Detect which cell encompasses the target text, then output its [x, y] center coordinate. 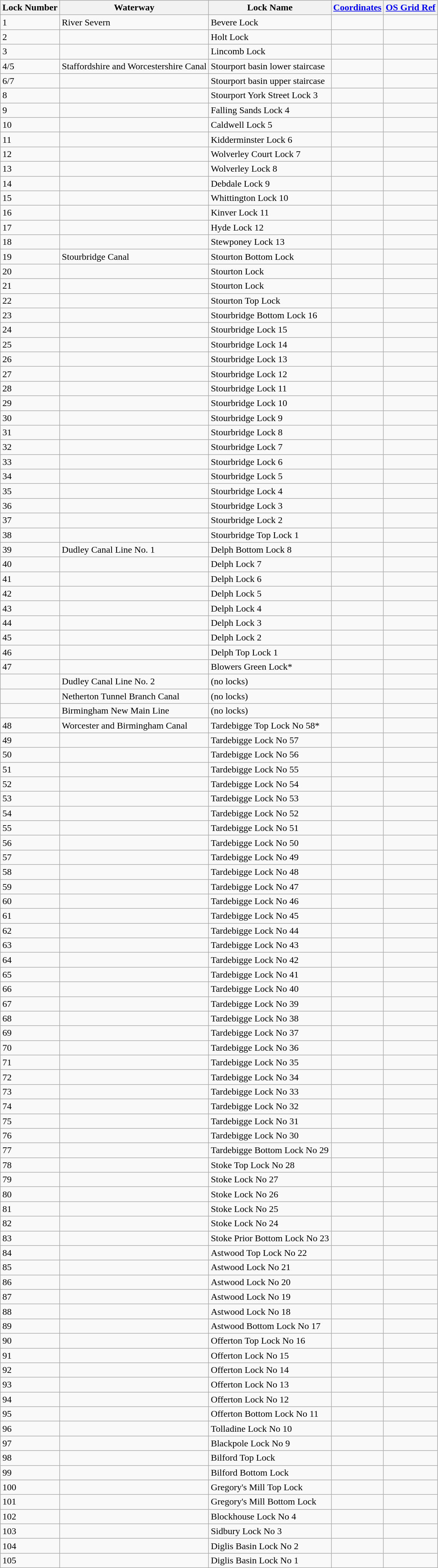
58 [30, 872]
Tardebigge Lock No 55 [270, 769]
Offerton Lock No 13 [270, 1385]
Blockhouse Lock No 4 [270, 1516]
103 [30, 1531]
Stoke Prior Bottom Lock No 23 [270, 1238]
41 [30, 579]
Bevere Lock [270, 22]
Kinver Lock 11 [270, 213]
Stourton Bottom Lock [270, 257]
Tardebigge Lock No 49 [270, 857]
63 [30, 945]
Whittington Lock 10 [270, 198]
85 [30, 1267]
93 [30, 1385]
24 [30, 330]
Tardebigge Bottom Lock No 29 [270, 1150]
78 [30, 1165]
Tardebigge Top Lock No 58* [270, 725]
Stourbridge Top Lock 1 [270, 535]
17 [30, 227]
Tardebigge Lock No 32 [270, 1106]
Tardebigge Lock No 43 [270, 945]
37 [30, 520]
43 [30, 608]
Waterway [134, 8]
79 [30, 1180]
Stoke Lock No 27 [270, 1180]
74 [30, 1106]
40 [30, 564]
Delph Lock 4 [270, 608]
38 [30, 535]
Astwood Lock No 19 [270, 1297]
Bilford Bottom Lock [270, 1473]
Stoke Top Lock No 28 [270, 1165]
Tardebigge Lock No 34 [270, 1077]
Hyde Lock 12 [270, 227]
12 [30, 154]
71 [30, 1062]
9 [30, 110]
Delph Lock 5 [270, 593]
Tardebigge Lock No 40 [270, 989]
31 [30, 433]
83 [30, 1238]
Delph Lock 6 [270, 579]
33 [30, 462]
10 [30, 125]
73 [30, 1092]
Delph Lock 3 [270, 623]
Stourbridge Lock 6 [270, 462]
69 [30, 1033]
Stourbridge Lock 5 [270, 476]
Offerton Lock No 15 [270, 1355]
Astwood Bottom Lock No 17 [270, 1326]
Astwood Lock No 18 [270, 1311]
Tardebigge Lock No 52 [270, 813]
Tardebigge Lock No 50 [270, 843]
Stoke Lock No 24 [270, 1224]
Stourton Top Lock [270, 301]
16 [30, 213]
23 [30, 315]
36 [30, 506]
32 [30, 447]
101 [30, 1502]
Dudley Canal Line No. 1 [134, 550]
94 [30, 1399]
34 [30, 476]
25 [30, 344]
102 [30, 1516]
Lock Name [270, 8]
15 [30, 198]
Stoke Lock No 26 [270, 1194]
River Severn [134, 22]
Debdale Lock 9 [270, 184]
6/7 [30, 81]
48 [30, 725]
105 [30, 1560]
Diglis Basin Lock No 2 [270, 1546]
70 [30, 1048]
96 [30, 1429]
Tardebigge Lock No 39 [270, 1004]
11 [30, 139]
Delph Lock 7 [270, 564]
Delph Bottom Lock 8 [270, 550]
100 [30, 1487]
2 [30, 37]
27 [30, 374]
OS Grid Ref [410, 8]
Tardebigge Lock No 35 [270, 1062]
13 [30, 169]
26 [30, 359]
Stourbridge Lock 4 [270, 491]
46 [30, 652]
51 [30, 769]
52 [30, 784]
4/5 [30, 66]
44 [30, 623]
18 [30, 242]
Kidderminster Lock 6 [270, 139]
81 [30, 1209]
Astwood Lock No 21 [270, 1267]
61 [30, 916]
Tardebigge Lock No 36 [270, 1048]
28 [30, 388]
Wolverley Lock 8 [270, 169]
76 [30, 1136]
Stourport basin lower staircase [270, 66]
Tardebigge Lock No 31 [270, 1121]
Stourbridge Bottom Lock 16 [270, 315]
30 [30, 418]
3 [30, 52]
29 [30, 403]
97 [30, 1443]
Staffordshire and Worcestershire Canal [134, 66]
42 [30, 593]
45 [30, 637]
Stourbridge Lock 10 [270, 403]
77 [30, 1150]
Tardebigge Lock No 46 [270, 901]
Tardebigge Lock No 30 [270, 1136]
104 [30, 1546]
Tardebigge Lock No 53 [270, 799]
Stoke Lock No 25 [270, 1209]
Coordinates [357, 8]
Tardebigge Lock No 41 [270, 975]
98 [30, 1458]
88 [30, 1311]
92 [30, 1370]
1 [30, 22]
75 [30, 1121]
Stourbridge Lock 15 [270, 330]
Offerton Lock No 14 [270, 1370]
89 [30, 1326]
53 [30, 799]
99 [30, 1473]
21 [30, 286]
39 [30, 550]
56 [30, 843]
57 [30, 857]
47 [30, 667]
87 [30, 1297]
Astwood Lock No 20 [270, 1282]
Stourbridge Canal [134, 257]
Offerton Bottom Lock No 11 [270, 1414]
Stourbridge Lock 3 [270, 506]
35 [30, 491]
Stourbridge Lock 7 [270, 447]
Stourbridge Lock 11 [270, 388]
Stourport basin upper staircase [270, 81]
60 [30, 901]
Lock Number [30, 8]
50 [30, 755]
Blackpole Lock No 9 [270, 1443]
Tolladine Lock No 10 [270, 1429]
66 [30, 989]
80 [30, 1194]
Blowers Green Lock* [270, 667]
Stewponey Lock 13 [270, 242]
20 [30, 271]
Stourbridge Lock 14 [270, 344]
90 [30, 1341]
Dudley Canal Line No. 2 [134, 682]
84 [30, 1253]
Tardebigge Lock No 44 [270, 931]
22 [30, 301]
Astwood Top Lock No 22 [270, 1253]
Tardebigge Lock No 54 [270, 784]
Stourport York Street Lock 3 [270, 95]
Offerton Top Lock No 16 [270, 1341]
Tardebigge Lock No 38 [270, 1018]
Delph Top Lock 1 [270, 652]
91 [30, 1355]
Tardebigge Lock No 51 [270, 828]
Stourbridge Lock 8 [270, 433]
Tardebigge Lock No 45 [270, 916]
Birmingham New Main Line [134, 711]
Caldwell Lock 5 [270, 125]
Gregory's Mill Bottom Lock [270, 1502]
Sidbury Lock No 3 [270, 1531]
Netherton Tunnel Branch Canal [134, 696]
55 [30, 828]
Bilford Top Lock [270, 1458]
72 [30, 1077]
8 [30, 95]
Gregory's Mill Top Lock [270, 1487]
19 [30, 257]
Holt Lock [270, 37]
64 [30, 960]
Tardebigge Lock No 47 [270, 886]
Lincomb Lock [270, 52]
Stourbridge Lock 13 [270, 359]
59 [30, 886]
Tardebigge Lock No 56 [270, 755]
54 [30, 813]
67 [30, 1004]
49 [30, 740]
Tardebigge Lock No 42 [270, 960]
Stourbridge Lock 9 [270, 418]
Tardebigge Lock No 48 [270, 872]
62 [30, 931]
Wolverley Court Lock 7 [270, 154]
82 [30, 1224]
Offerton Lock No 12 [270, 1399]
Diglis Basin Lock No 1 [270, 1560]
Stourbridge Lock 2 [270, 520]
Tardebigge Lock No 57 [270, 740]
Stourbridge Lock 12 [270, 374]
Worcester and Birmingham Canal [134, 725]
Delph Lock 2 [270, 637]
68 [30, 1018]
Tardebigge Lock No 33 [270, 1092]
14 [30, 184]
65 [30, 975]
95 [30, 1414]
86 [30, 1282]
Falling Sands Lock 4 [270, 110]
Tardebigge Lock No 37 [270, 1033]
